Provide the (x, y) coordinate of the cell's center where the given text is located.  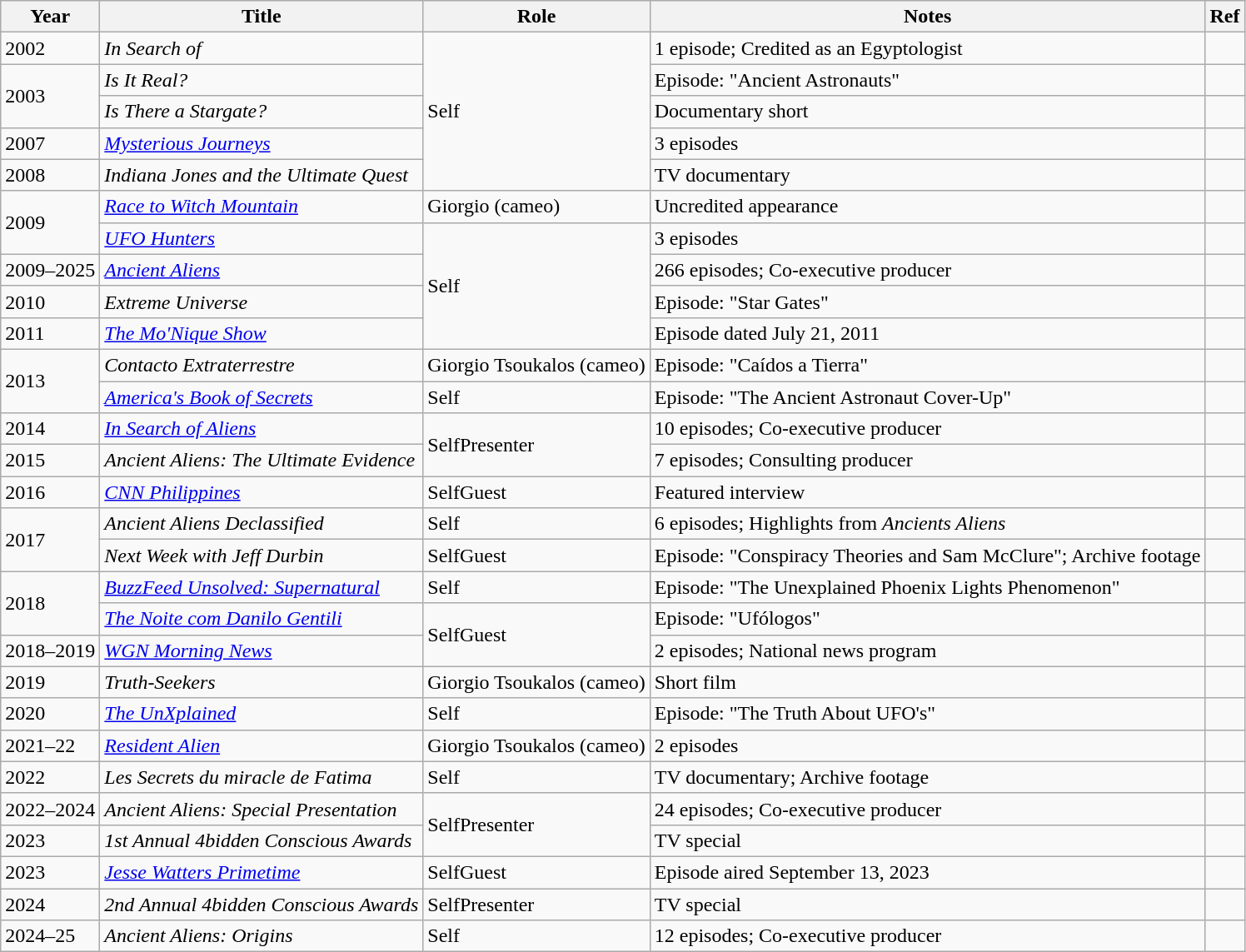
Indiana Jones and the Ultimate Quest (262, 175)
Episode: "Conspiracy Theories and Sam McClure"; Archive footage (928, 556)
Notes (928, 17)
Ancient Aliens: Special Presentation (262, 809)
Les Secrets du miracle de Fatima (262, 777)
2014 (50, 429)
2 episodes; National news program (928, 650)
America's Book of Secrets (262, 397)
Episode: "The Truth About UFO's" (928, 714)
CNN Philippines (262, 492)
2010 (50, 302)
Giorgio (cameo) (536, 207)
2022 (50, 777)
Episode: "The Unexplained Phoenix Lights Phenomenon" (928, 587)
Episode: "The Ancient Astronaut Cover-Up" (928, 397)
1 episode; Credited as an Egyptologist (928, 48)
Extreme Universe (262, 302)
Role (536, 17)
2024–25 (50, 936)
2024 (50, 904)
12 episodes; Co-executive producer (928, 936)
2009 (50, 222)
2003 (50, 96)
2nd Annual 4bidden Conscious Awards (262, 904)
Jesse Watters Primetime (262, 872)
2008 (50, 175)
2007 (50, 143)
2002 (50, 48)
Next Week with Jeff Durbin (262, 556)
6 episodes; Highlights from Ancients Aliens (928, 524)
1st Annual 4bidden Conscious Awards (262, 840)
Episode: "Star Gates" (928, 302)
The UnXplained (262, 714)
Title (262, 17)
Short film (928, 682)
2013 (50, 381)
2021–22 (50, 745)
In Search of (262, 48)
UFO Hunters (262, 238)
Uncredited appearance (928, 207)
Episode: "Caídos a Tierra" (928, 365)
BuzzFeed Unsolved: Supernatural (262, 587)
2020 (50, 714)
2018 (50, 603)
The Mo'Nique Show (262, 333)
Episode: "Ancient Astronauts" (928, 80)
Ancient Aliens (262, 270)
2018–2019 (50, 650)
266 episodes; Co-executive producer (928, 270)
Year (50, 17)
Truth-Seekers (262, 682)
TV documentary (928, 175)
The Noite com Danilo Gentili (262, 619)
Race to Witch Mountain (262, 207)
Ref (1224, 17)
24 episodes; Co-executive producer (928, 809)
Ancient Aliens: Origins (262, 936)
10 episodes; Co-executive producer (928, 429)
2019 (50, 682)
In Search of Aliens (262, 429)
2009–2025 (50, 270)
Contacto Extraterrestre (262, 365)
2016 (50, 492)
2022–2024 (50, 809)
Episode dated July 21, 2011 (928, 333)
Mysterious Journeys (262, 143)
Ancient Aliens: The Ultimate Evidence (262, 461)
Episode aired September 13, 2023 (928, 872)
Featured interview (928, 492)
7 episodes; Consulting producer (928, 461)
Ancient Aliens Declassified (262, 524)
Is There a Stargate? (262, 112)
Is It Real? (262, 80)
2 episodes (928, 745)
2011 (50, 333)
2017 (50, 540)
WGN Morning News (262, 650)
2015 (50, 461)
Episode: "Ufólogos" (928, 619)
TV documentary; Archive footage (928, 777)
Resident Alien (262, 745)
Documentary short (928, 112)
